From the cell containing the given text, extract its center point as [X, Y] coordinate. 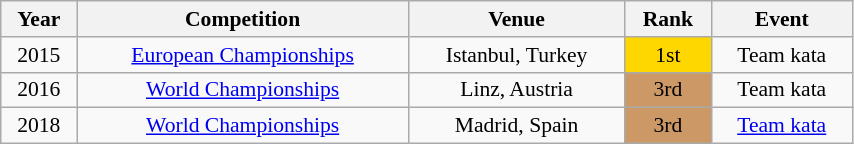
Linz, Austria [516, 90]
Event [782, 19]
2018 [39, 126]
2015 [39, 55]
Rank [668, 19]
Competition [243, 19]
Venue [516, 19]
Year [39, 19]
Istanbul, Turkey [516, 55]
1st [668, 55]
European Championships [243, 55]
Madrid, Spain [516, 126]
2016 [39, 90]
